Detect which cell encompasses the target text, then output its (X, Y) center coordinate. 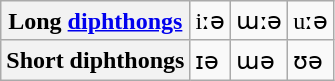
ɪə (210, 60)
uːə (311, 21)
ɯə (259, 60)
ʊə (311, 60)
iːə (210, 21)
Short diphthongs (96, 60)
ɯːə (259, 21)
Long diphthongs (96, 21)
